Identify which cell holds the provided text, then report its (X, Y) central coordinate. 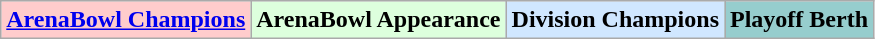
Playoff Berth (798, 20)
ArenaBowl Champions (126, 20)
Division Champions (615, 20)
ArenaBowl Appearance (378, 20)
